Return [X, Y] of the center of cell containing provided text 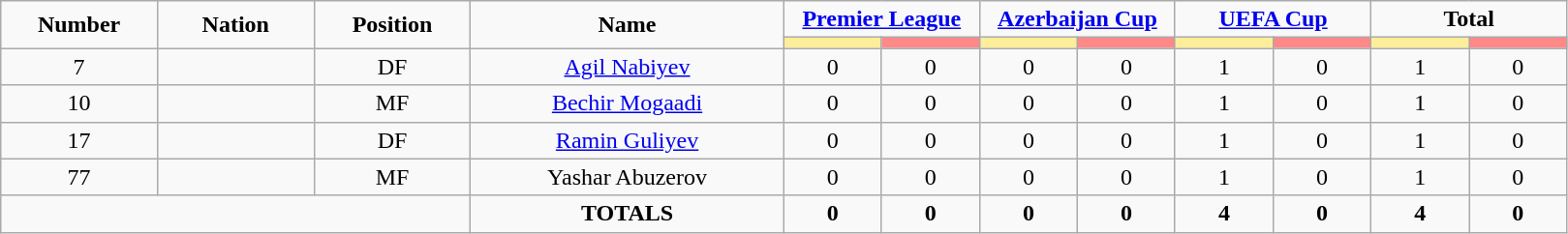
Azerbaijan Cup [1077, 19]
UEFA Cup [1273, 19]
17 [79, 140]
Number [79, 25]
Agil Nabiyev [628, 67]
7 [79, 67]
Position [392, 25]
Name [628, 25]
Total [1469, 19]
Premier League [881, 19]
TOTALS [628, 214]
Yashar Abuzerov [628, 177]
10 [79, 103]
77 [79, 177]
Ramin Guliyev [628, 140]
Bechir Mogaadi [628, 103]
Nation [235, 25]
